Search for the cell housing the specified text and yield its (x, y) center coordinate. 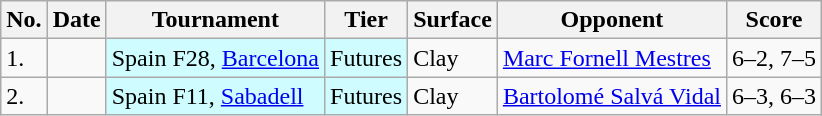
6–3, 6–3 (774, 96)
Score (774, 20)
Spain F11, Sabadell (215, 96)
6–2, 7–5 (774, 58)
No. (24, 20)
Marc Fornell Mestres (612, 58)
Bartolomé Salvá Vidal (612, 96)
Surface (453, 20)
1. (24, 58)
Tier (366, 20)
Spain F28, Barcelona (215, 58)
Opponent (612, 20)
Date (76, 20)
Tournament (215, 20)
2. (24, 96)
